Search for the cell housing the specified text and yield its (x, y) center coordinate. 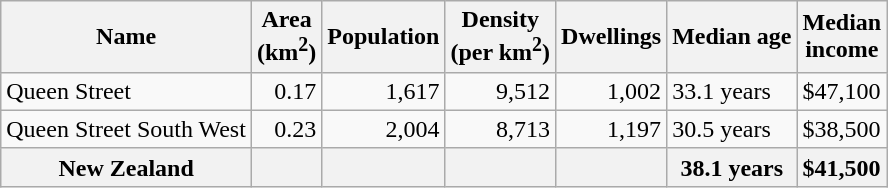
8,713 (500, 129)
Name (126, 37)
Median age (732, 37)
1,002 (612, 91)
9,512 (500, 91)
Dwellings (612, 37)
Area(km2) (286, 37)
1,617 (384, 91)
30.5 years (732, 129)
Medianincome (842, 37)
$41,500 (842, 167)
Population (384, 37)
$47,100 (842, 91)
Density(per km2) (500, 37)
New Zealand (126, 167)
2,004 (384, 129)
Queen Street South West (126, 129)
0.17 (286, 91)
0.23 (286, 129)
38.1 years (732, 167)
33.1 years (732, 91)
1,197 (612, 129)
Queen Street (126, 91)
$38,500 (842, 129)
